Identify which cell holds the provided text, then report its (x, y) central coordinate. 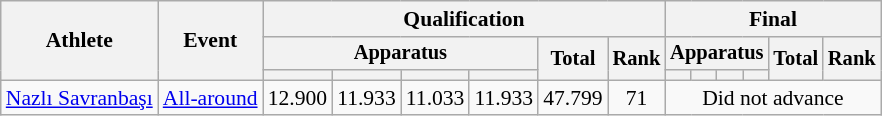
71 (637, 98)
Did not advance (772, 98)
Nazlı Savranbaşı (80, 98)
Event (210, 40)
Final (772, 19)
11.033 (436, 98)
Qualification (464, 19)
12.900 (298, 98)
47.799 (572, 98)
All-around (210, 98)
Athlete (80, 40)
